Return (X, Y) of the center of cell containing provided text 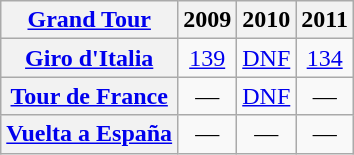
Vuelta a España (90, 134)
2010 (266, 20)
Giro d'Italia (90, 58)
139 (208, 58)
2009 (208, 20)
Grand Tour (90, 20)
2011 (325, 20)
Tour de France (90, 96)
134 (325, 58)
